From the cell containing the given text, extract its center point as [X, Y] coordinate. 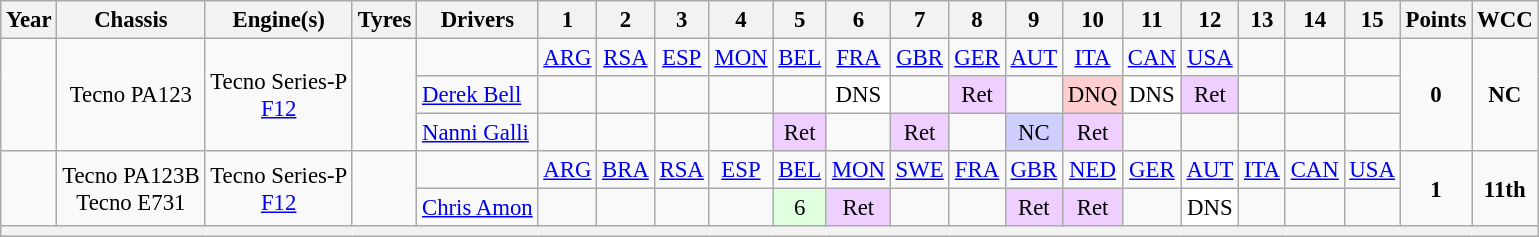
5 [800, 20]
2 [626, 20]
13 [1262, 20]
12 [1210, 20]
4 [741, 20]
WCC [1505, 20]
11 [1152, 20]
3 [682, 20]
Derek Bell [478, 95]
Tecno PA123 [131, 96]
Drivers [478, 20]
0 [1436, 96]
14 [1314, 20]
Tyres [384, 20]
Engine(s) [279, 20]
Tecno PA123BTecno E731 [131, 188]
9 [1034, 20]
BRA [626, 170]
SWE [920, 170]
Year [29, 20]
Chris Amon [478, 208]
15 [1372, 20]
DNQ [1093, 95]
11th [1505, 188]
Chassis [131, 20]
Nanni Galli [478, 133]
NED [1093, 170]
7 [920, 20]
8 [977, 20]
Points [1436, 20]
10 [1093, 20]
